Find where the given text appears and provide that cell's center as (X, Y) coordinate. 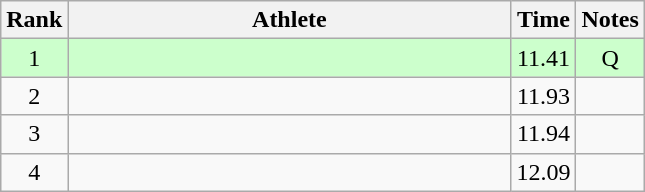
Notes (610, 20)
11.93 (544, 96)
Rank (34, 20)
Q (610, 58)
Time (544, 20)
11.94 (544, 134)
3 (34, 134)
11.41 (544, 58)
1 (34, 58)
12.09 (544, 172)
4 (34, 172)
2 (34, 96)
Athlete (290, 20)
